From the cell containing the given text, extract its center point as (x, y) coordinate. 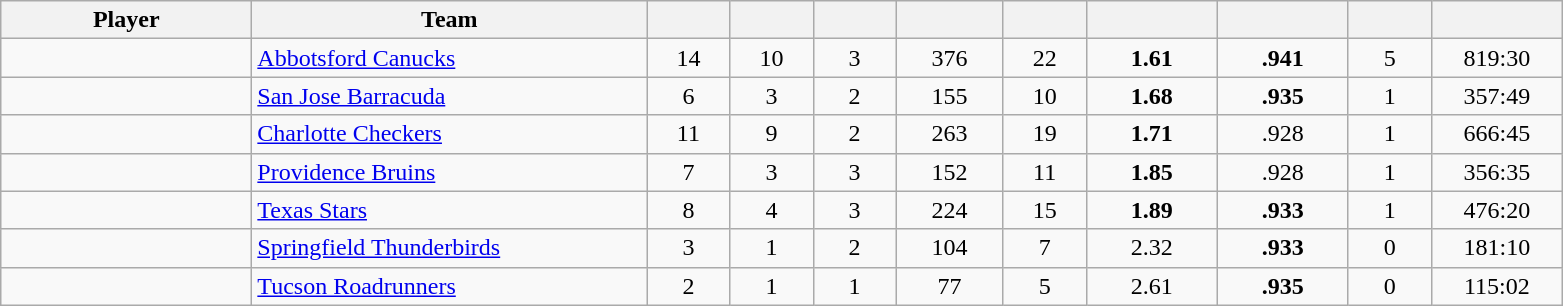
8 (688, 210)
Team (450, 20)
6 (688, 96)
Springfield Thunderbirds (450, 248)
666:45 (1496, 134)
Player (126, 20)
155 (950, 96)
22 (1044, 58)
15 (1044, 210)
152 (950, 172)
376 (950, 58)
.941 (1282, 58)
1.89 (1152, 210)
4 (772, 210)
263 (950, 134)
115:02 (1496, 286)
San Jose Barracuda (450, 96)
1.61 (1152, 58)
357:49 (1496, 96)
19 (1044, 134)
Tucson Roadrunners (450, 286)
181:10 (1496, 248)
476:20 (1496, 210)
Providence Bruins (450, 172)
14 (688, 58)
Abbotsford Canucks (450, 58)
2.32 (1152, 248)
1.68 (1152, 96)
224 (950, 210)
1.71 (1152, 134)
356:35 (1496, 172)
819:30 (1496, 58)
1.85 (1152, 172)
104 (950, 248)
Charlotte Checkers (450, 134)
Texas Stars (450, 210)
77 (950, 286)
9 (772, 134)
2.61 (1152, 286)
